Pinpoint the cell where the given text exists, returning its [x, y] midpoint coordinate. 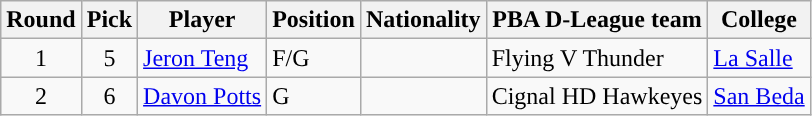
San Beda [759, 96]
Round [41, 20]
F/G [314, 58]
Position [314, 20]
Pick [109, 20]
Cignal HD Hawkeyes [597, 96]
Player [202, 20]
Davon Potts [202, 96]
Nationality [423, 20]
College [759, 20]
G [314, 96]
6 [109, 96]
1 [41, 58]
Flying V Thunder [597, 58]
La Salle [759, 58]
PBA D-League team [597, 20]
Jeron Teng [202, 58]
5 [109, 58]
2 [41, 96]
